From the cell containing the given text, extract its center point as [x, y] coordinate. 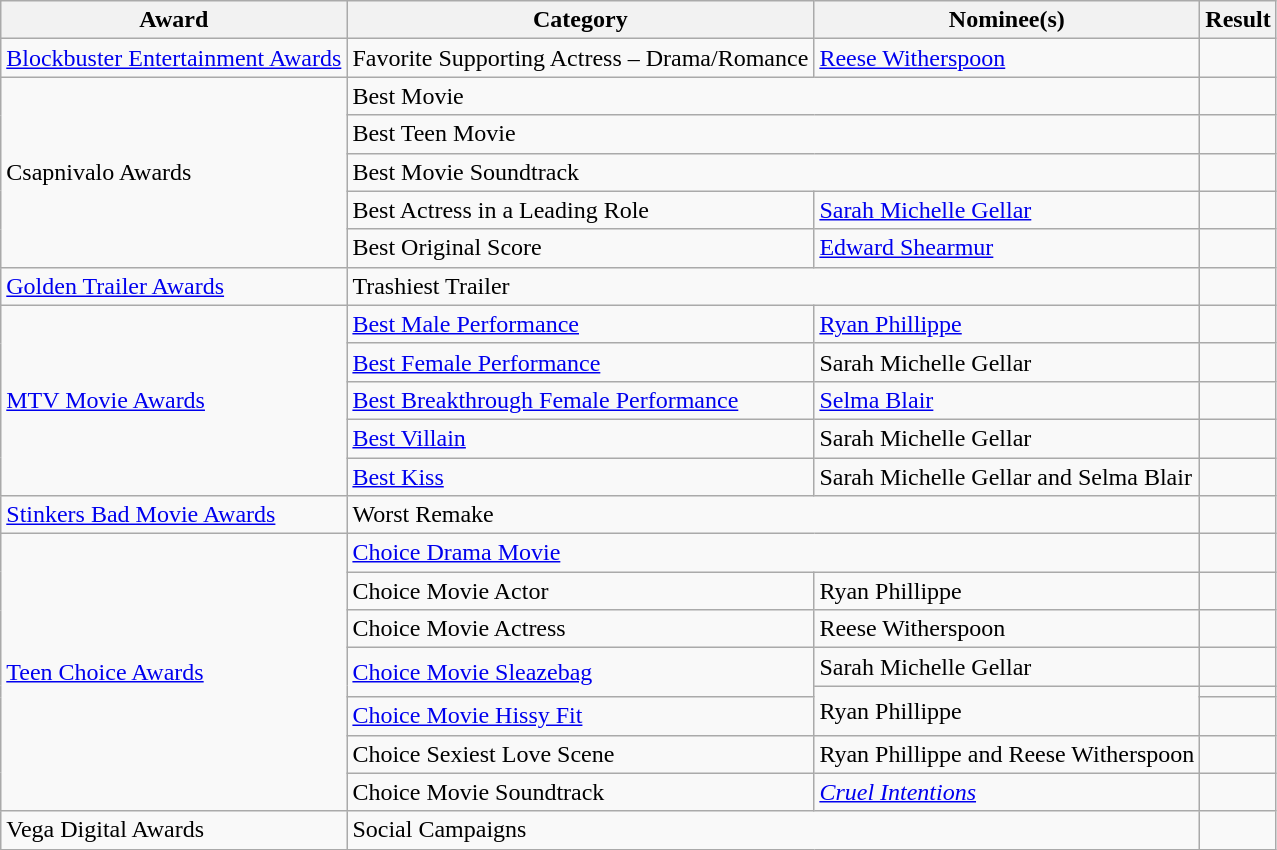
Choice Movie Soundtrack [580, 792]
Social Campaigns [774, 830]
Golden Trailer Awards [174, 286]
Choice Movie Actor [580, 591]
Best Movie [774, 96]
Best Original Score [580, 248]
Best Villain [580, 438]
Stinkers Bad Movie Awards [174, 515]
Edward Shearmur [1007, 248]
Award [174, 20]
Sarah Michelle Gellar and Selma Blair [1007, 477]
Result [1238, 20]
Best Breakthrough Female Performance [580, 400]
Best Female Performance [580, 362]
Best Actress in a Leading Role [580, 210]
Choice Sexiest Love Scene [580, 754]
Best Teen Movie [774, 134]
Cruel Intentions [1007, 792]
Blockbuster Entertainment Awards [174, 58]
Choice Movie Actress [580, 629]
Selma Blair [1007, 400]
MTV Movie Awards [174, 400]
Best Male Performance [580, 324]
Trashiest Trailer [774, 286]
Ryan Phillippe and Reese Witherspoon [1007, 754]
Choice Movie Sleazebag [580, 672]
Favorite Supporting Actress – Drama/Romance [580, 58]
Best Kiss [580, 477]
Nominee(s) [1007, 20]
Best Movie Soundtrack [774, 172]
Vega Digital Awards [174, 830]
Choice Movie Hissy Fit [580, 716]
Csapnivalo Awards [174, 172]
Teen Choice Awards [174, 673]
Choice Drama Movie [774, 553]
Category [580, 20]
Worst Remake [774, 515]
